Detect which cell encompasses the target text, then output its (x, y) center coordinate. 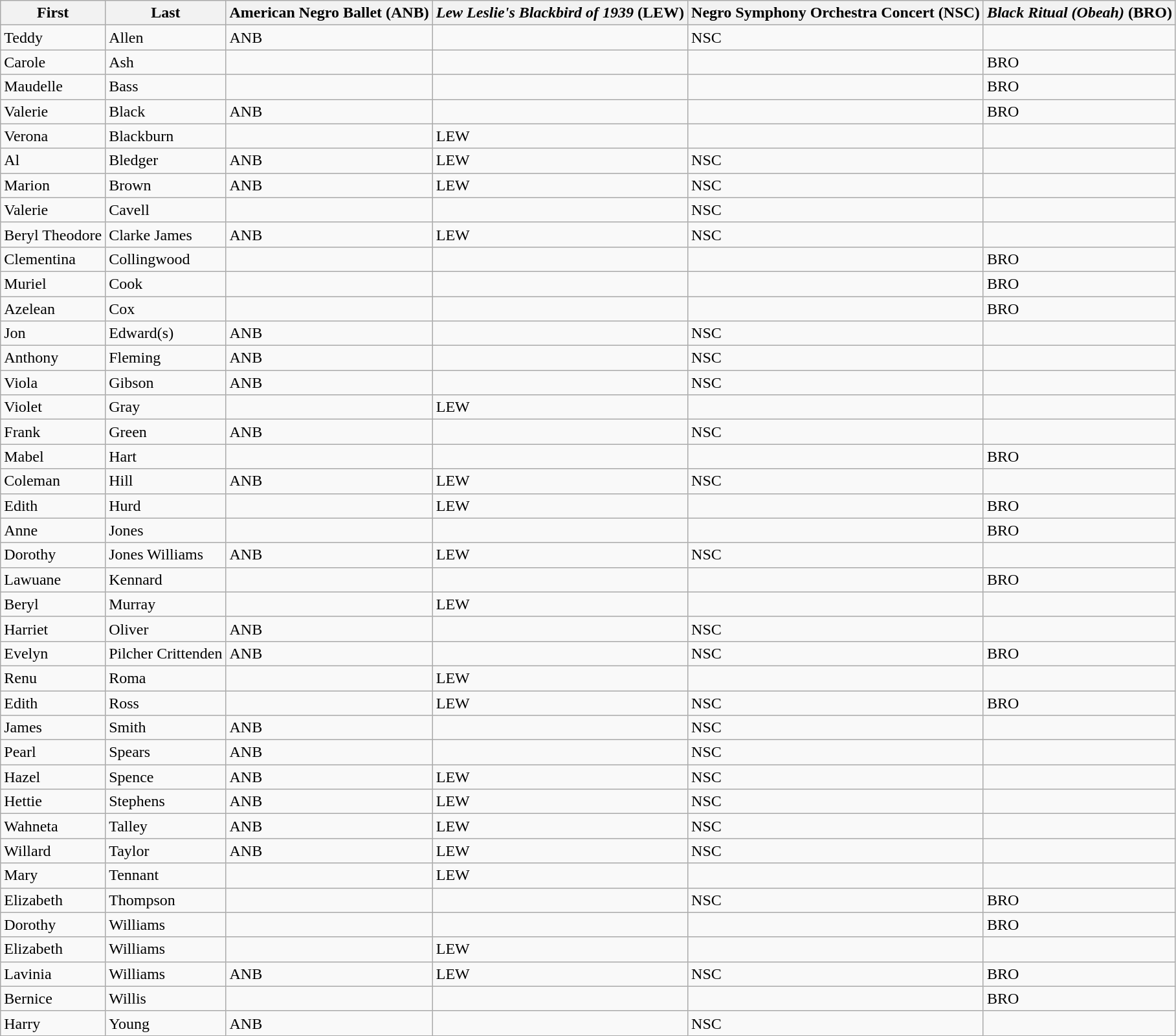
Edward(s) (166, 333)
Lavinia (53, 974)
Marion (53, 185)
Al (53, 161)
Ross (166, 703)
Azelean (53, 309)
Last (166, 13)
Ash (166, 62)
First (53, 13)
Bass (166, 87)
Wahneta (53, 826)
Allen (166, 38)
Tennant (166, 875)
Thompson (166, 900)
Negro Symphony Orchestra Concert (NSC) (836, 13)
Fleming (166, 358)
Muriel (53, 284)
Willard (53, 851)
Stephens (166, 802)
Viola (53, 383)
Beryl Theodore (53, 234)
Cook (166, 284)
Pearl (53, 752)
Coleman (53, 481)
Jones Williams (166, 555)
Young (166, 1023)
Clementina (53, 259)
Hazel (53, 777)
Maudelle (53, 87)
Talley (166, 826)
Bernice (53, 998)
Brown (166, 185)
Cox (166, 309)
Evelyn (53, 653)
Anne (53, 530)
Kennard (166, 580)
Murray (166, 604)
Beryl (53, 604)
Black Ritual (Obeah) (BRO) (1080, 13)
Jones (166, 530)
Green (166, 432)
Harriet (53, 629)
Renu (53, 678)
Mabel (53, 456)
Clarke James (166, 234)
Anthony (53, 358)
Hart (166, 456)
Hettie (53, 802)
Black (166, 111)
American Negro Ballet (ANB) (329, 13)
Gray (166, 407)
Mary (53, 875)
Oliver (166, 629)
Lew Leslie's Blackbird of 1939 (LEW) (560, 13)
Hill (166, 481)
James (53, 728)
Bledger (166, 161)
Jon (53, 333)
Teddy (53, 38)
Hurd (166, 506)
Blackburn (166, 136)
Spears (166, 752)
Willis (166, 998)
Cavell (166, 210)
Lawuane (53, 580)
Smith (166, 728)
Violet (53, 407)
Harry (53, 1023)
Taylor (166, 851)
Gibson (166, 383)
Verona (53, 136)
Carole (53, 62)
Collingwood (166, 259)
Pilcher Crittenden (166, 653)
Roma (166, 678)
Spence (166, 777)
Frank (53, 432)
